Locate the cell with the specified text and output its (X, Y) center coordinate. 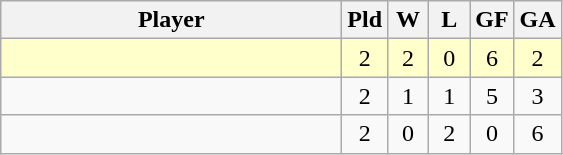
3 (538, 96)
GA (538, 20)
W (408, 20)
Pld (365, 20)
5 (492, 96)
L (450, 20)
Player (172, 20)
GF (492, 20)
